Return [X, Y] of the center of cell containing provided text 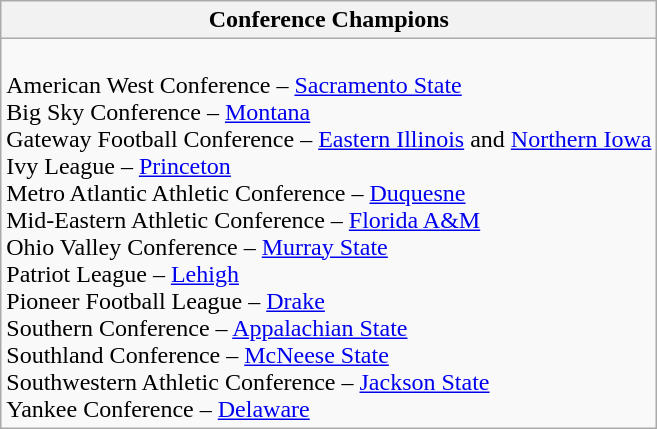
Conference Champions [329, 20]
